Capture the cell that displays the provided text and extract its [x, y] central coordinate. 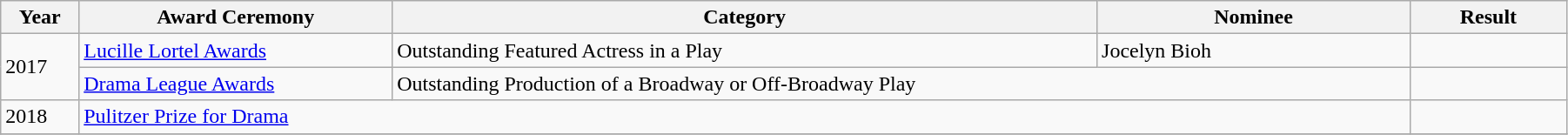
2017 [40, 67]
Pulitzer Prize for Drama [745, 117]
2018 [40, 117]
Year [40, 17]
Lucille Lortel Awards [236, 51]
Result [1488, 17]
Jocelyn Bioh [1254, 51]
Drama League Awards [236, 84]
Outstanding Featured Actress in a Play [745, 51]
Award Ceremony [236, 17]
Nominee [1254, 17]
Outstanding Production of a Broadway or Off-Broadway Play [901, 84]
Category [745, 17]
